Return the [x, y] coordinate for the center point of the cell that contains the specified text.  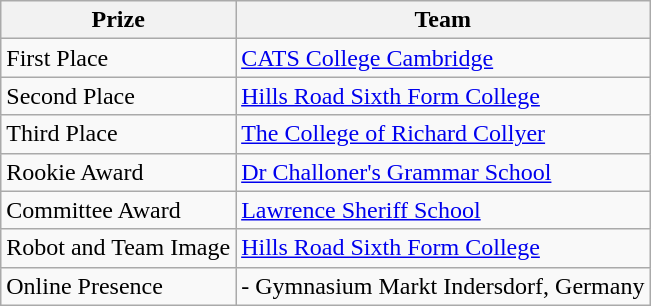
The College of Richard Collyer [443, 134]
Team [443, 20]
Second Place [118, 96]
Third Place [118, 134]
Prize [118, 20]
Rookie Award [118, 172]
Lawrence Sheriff School [443, 210]
First Place [118, 58]
CATS College Cambridge [443, 58]
Robot and Team Image [118, 248]
Online Presence [118, 286]
Committee Award [118, 210]
- Gymnasium Markt Indersdorf, Germany [443, 286]
Dr Challoner's Grammar School [443, 172]
